Identify which cell holds the provided text, then report its [X, Y] central coordinate. 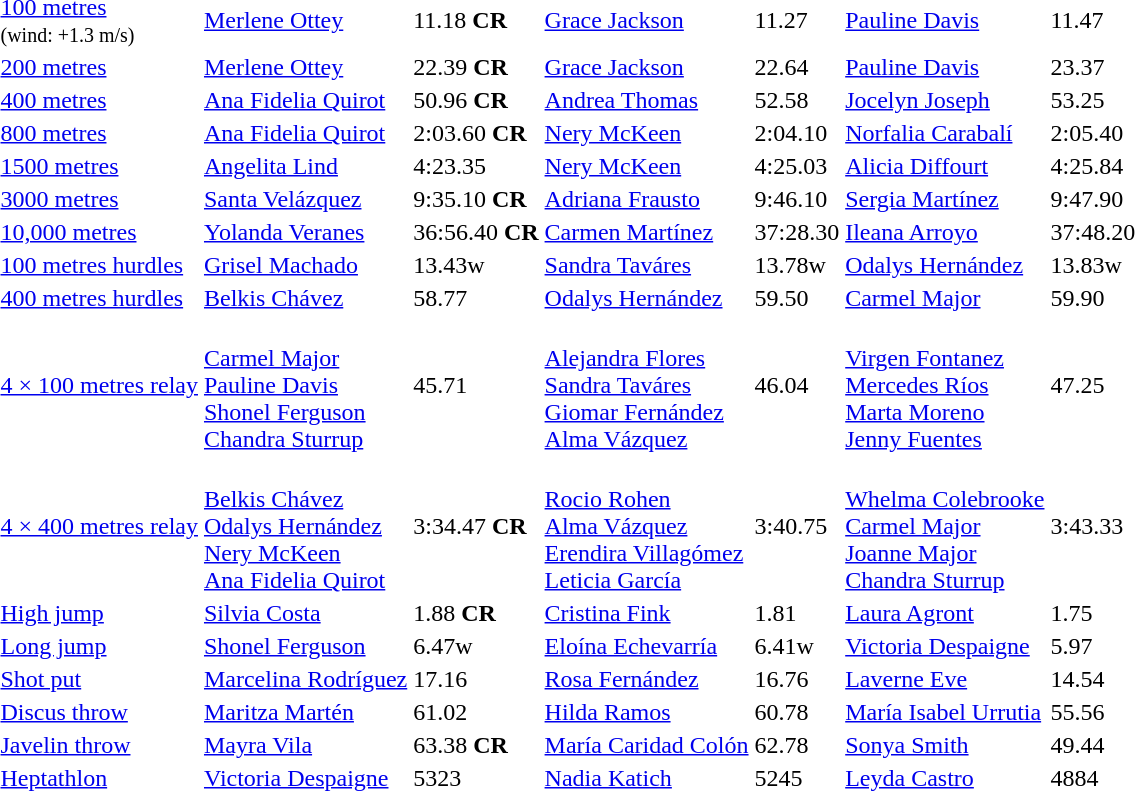
22.39 CR [476, 67]
Carmel MajorPauline DavisShonel FergusonChandra Sturrup [305, 385]
Sandra Taváres [646, 265]
Carmel Major [945, 298]
Maritza Martén [305, 712]
Belkis Chávez [305, 298]
Santa Velázquez [305, 199]
Carmen Martínez [646, 232]
Rocio RohenAlma VázquezErendira VillagómezLeticia García [646, 526]
María Isabel Urrutia [945, 712]
Yolanda Veranes [305, 232]
Andrea Thomas [646, 100]
4:23.35 [476, 166]
58.77 [476, 298]
Alejandra FloresSandra TaváresGiomar FernándezAlma Vázquez [646, 385]
Adriana Frausto [646, 199]
Grace Jackson [646, 67]
2:04.10 [797, 133]
Rosa Fernández [646, 679]
50.96 CR [476, 100]
Hilda Ramos [646, 712]
59.50 [797, 298]
63.38 CR [476, 745]
1.88 CR [476, 613]
Jocelyn Joseph [945, 100]
62.78 [797, 745]
Sonya Smith [945, 745]
Shonel Ferguson [305, 646]
Pauline Davis [945, 67]
36:56.40 CR [476, 232]
17.16 [476, 679]
María Caridad Colón [646, 745]
2:03.60 CR [476, 133]
Whelma ColebrookeCarmel MajorJoanne MajorChandra Sturrup [945, 526]
Mayra Vila [305, 745]
16.76 [797, 679]
13.78w [797, 265]
Grisel Machado [305, 265]
Victoria Despaigne [945, 646]
3:34.47 CR [476, 526]
9:35.10 CR [476, 199]
37:28.30 [797, 232]
60.78 [797, 712]
3:40.75 [797, 526]
Norfalia Carabalí [945, 133]
Laura Agront [945, 613]
9:46.10 [797, 199]
Sergia Martínez [945, 199]
Eloína Echevarría [646, 646]
Marcelina Rodríguez [305, 679]
22.64 [797, 67]
Ileana Arroyo [945, 232]
13.43w [476, 265]
4:25.03 [797, 166]
45.71 [476, 385]
46.04 [797, 385]
6.41w [797, 646]
1.81 [797, 613]
Cristina Fink [646, 613]
6.47w [476, 646]
52.58 [797, 100]
Angelita Lind [305, 166]
Merlene Ottey [305, 67]
Alicia Diffourt [945, 166]
Belkis ChávezOdalys HernándezNery McKeenAna Fidelia Quirot [305, 526]
Silvia Costa [305, 613]
Laverne Eve [945, 679]
61.02 [476, 712]
Virgen FontanezMercedes RíosMarta MorenoJenny Fuentes [945, 385]
